Return [x, y] of the center of cell containing provided text 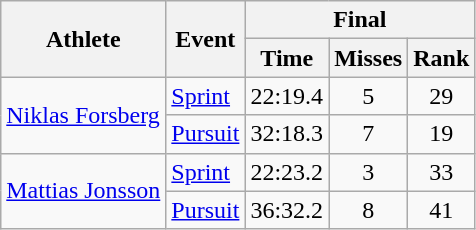
Event [206, 39]
22:19.4 [287, 96]
Niklas Forsberg [84, 115]
33 [442, 172]
Final [360, 20]
Athlete [84, 39]
5 [368, 96]
29 [442, 96]
3 [368, 172]
Time [287, 58]
Rank [442, 58]
32:18.3 [287, 134]
Misses [368, 58]
36:32.2 [287, 210]
Mattias Jonsson [84, 191]
22:23.2 [287, 172]
41 [442, 210]
8 [368, 210]
19 [442, 134]
7 [368, 134]
